Determine the (x, y) coordinate at the center of the cell enclosing the given text.  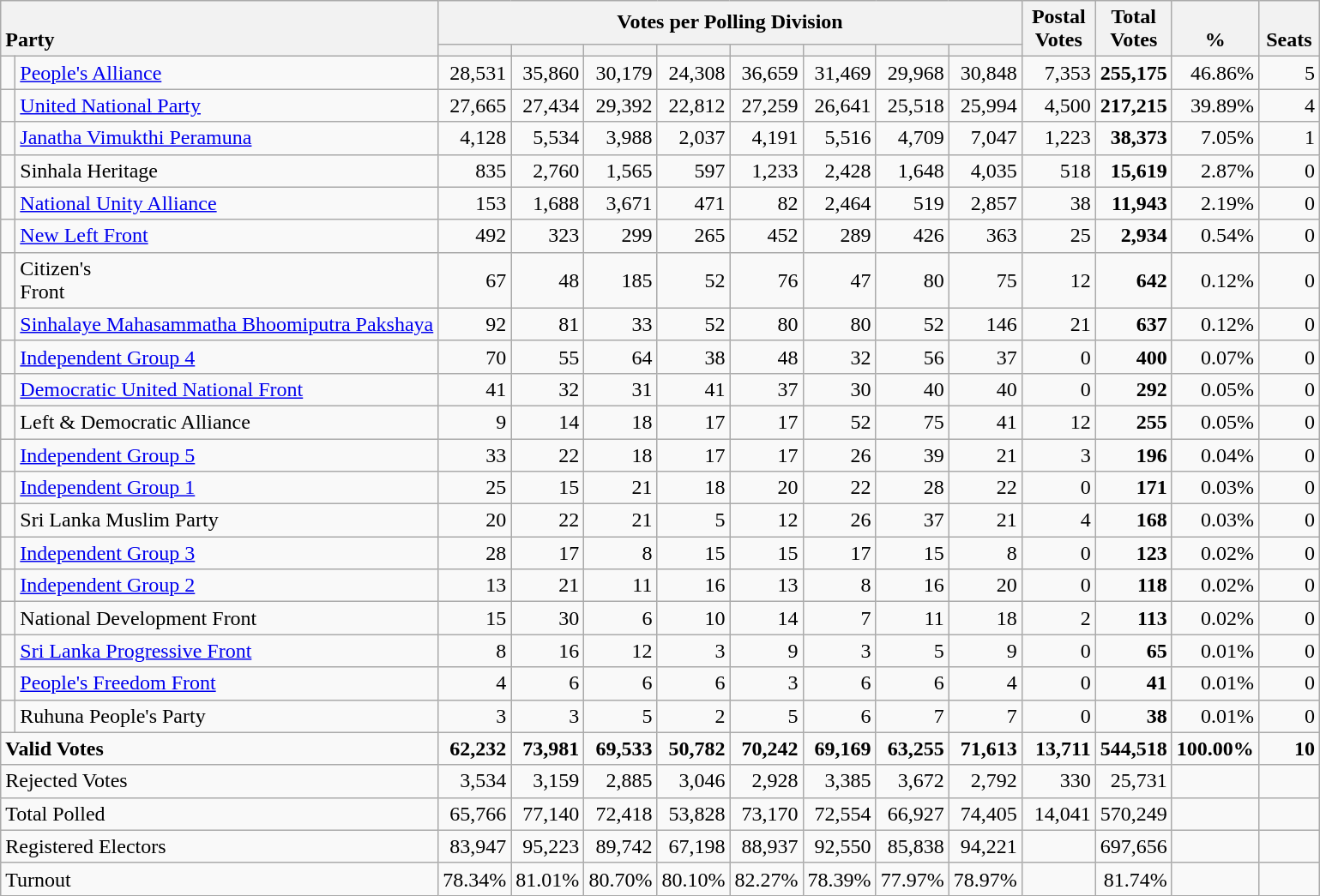
36,659 (767, 73)
64 (621, 357)
38,373 (1134, 138)
4,709 (913, 138)
77,140 (547, 814)
2,885 (621, 781)
0.54% (1215, 236)
642 (1134, 280)
2,857 (985, 203)
67,198 (693, 846)
Sri Lanka Progressive Front (226, 651)
Turnout (220, 879)
82.27% (767, 879)
255,175 (1134, 73)
69,533 (621, 749)
Independent Group 3 (226, 553)
471 (693, 203)
47 (839, 280)
85,838 (913, 846)
185 (621, 280)
% (1215, 29)
69,169 (839, 749)
Votes per Polling Division (730, 22)
29,392 (621, 105)
289 (839, 236)
27,434 (547, 105)
80.70% (621, 879)
1,223 (1058, 138)
Democratic United National Front (226, 389)
0.07% (1215, 357)
22,812 (693, 105)
323 (547, 236)
265 (693, 236)
81.74% (1134, 879)
62,232 (475, 749)
0.04% (1215, 455)
123 (1134, 553)
28,531 (475, 73)
82 (767, 203)
92,550 (839, 846)
3,534 (475, 781)
Sri Lanka Muslim Party (226, 520)
1,648 (913, 171)
Seats (1288, 29)
50,782 (693, 749)
3,671 (621, 203)
National Development Front (226, 618)
25,518 (913, 105)
70 (475, 357)
65 (1134, 651)
27,665 (475, 105)
835 (475, 171)
1 (1288, 138)
78.39% (839, 879)
570,249 (1134, 814)
597 (693, 171)
70,242 (767, 749)
2.19% (1215, 203)
72,554 (839, 814)
2,934 (1134, 236)
94,221 (985, 846)
2,037 (693, 138)
Ruhuna People's Party (226, 716)
7,047 (985, 138)
88,937 (767, 846)
65,766 (475, 814)
United National Party (226, 105)
4,191 (767, 138)
76 (767, 280)
24,308 (693, 73)
People's Alliance (226, 73)
14,041 (1058, 814)
3,046 (693, 781)
544,518 (1134, 749)
31,469 (839, 73)
53,828 (693, 814)
292 (1134, 389)
56 (913, 357)
118 (1134, 586)
25,731 (1134, 781)
492 (475, 236)
New Left Front (226, 236)
7.05% (1215, 138)
3,672 (913, 781)
92 (475, 324)
81.01% (547, 879)
72,418 (621, 814)
National Unity Alliance (226, 203)
452 (767, 236)
Party (220, 29)
Independent Group 4 (226, 357)
30,848 (985, 73)
3,385 (839, 781)
1,233 (767, 171)
15,619 (1134, 171)
95,223 (547, 846)
11,943 (1134, 203)
Rejected Votes (220, 781)
1,688 (547, 203)
78.97% (985, 879)
171 (1134, 488)
30,179 (621, 73)
363 (985, 236)
Total Votes (1134, 29)
67 (475, 280)
81 (547, 324)
Total Polled (220, 814)
697,656 (1134, 846)
153 (475, 203)
426 (913, 236)
Independent Group 2 (226, 586)
3,159 (547, 781)
5,516 (839, 138)
2,928 (767, 781)
Registered Electors (220, 846)
78.34% (475, 879)
39.89% (1215, 105)
518 (1058, 171)
Citizen'sFront (226, 280)
55 (547, 357)
Valid Votes (220, 749)
83,947 (475, 846)
73,170 (767, 814)
Left & Democratic Alliance (226, 422)
2,792 (985, 781)
1,565 (621, 171)
Sinhalaye Mahasammatha Bhoomiputra Pakshaya (226, 324)
27,259 (767, 105)
80.10% (693, 879)
4,500 (1058, 105)
168 (1134, 520)
13,711 (1058, 749)
Janatha Vimukthi Peramuna (226, 138)
74,405 (985, 814)
113 (1134, 618)
71,613 (985, 749)
4,035 (985, 171)
217,215 (1134, 105)
100.00% (1215, 749)
2,760 (547, 171)
Independent Group 1 (226, 488)
2,464 (839, 203)
63,255 (913, 749)
Sinhala Heritage (226, 171)
330 (1058, 781)
77.97% (913, 879)
Independent Group 5 (226, 455)
35,860 (547, 73)
637 (1134, 324)
7,353 (1058, 73)
299 (621, 236)
66,927 (913, 814)
519 (913, 203)
2,428 (839, 171)
39 (913, 455)
146 (985, 324)
26,641 (839, 105)
73,981 (547, 749)
89,742 (621, 846)
2.87% (1215, 171)
People's Freedom Front (226, 683)
4,128 (475, 138)
29,968 (913, 73)
400 (1134, 357)
PostalVotes (1058, 29)
46.86% (1215, 73)
5,534 (547, 138)
3,988 (621, 138)
31 (621, 389)
196 (1134, 455)
255 (1134, 422)
25,994 (985, 105)
